Output the (x, y) coordinate of the center of the cell containing the given text.  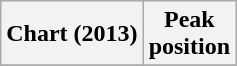
Peakposition (189, 34)
Chart (2013) (72, 34)
